Locate the cell with the specified text and output its (X, Y) center coordinate. 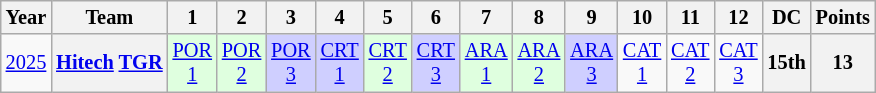
15th (787, 63)
ARA3 (592, 63)
POR1 (192, 63)
8 (540, 17)
Team (109, 17)
CAT2 (690, 63)
Points (843, 17)
POR2 (242, 63)
Year (26, 17)
ARA1 (486, 63)
POR3 (290, 63)
4 (340, 17)
9 (592, 17)
3 (290, 17)
CRT3 (436, 63)
CRT2 (388, 63)
1 (192, 17)
2 (242, 17)
12 (738, 17)
5 (388, 17)
2025 (26, 63)
10 (642, 17)
CAT1 (642, 63)
ARA2 (540, 63)
DC (787, 17)
CAT3 (738, 63)
7 (486, 17)
6 (436, 17)
Hitech TGR (109, 63)
11 (690, 17)
13 (843, 63)
CRT1 (340, 63)
